For the text-containing cell, return its midpoint in (X, Y) coordinate format. 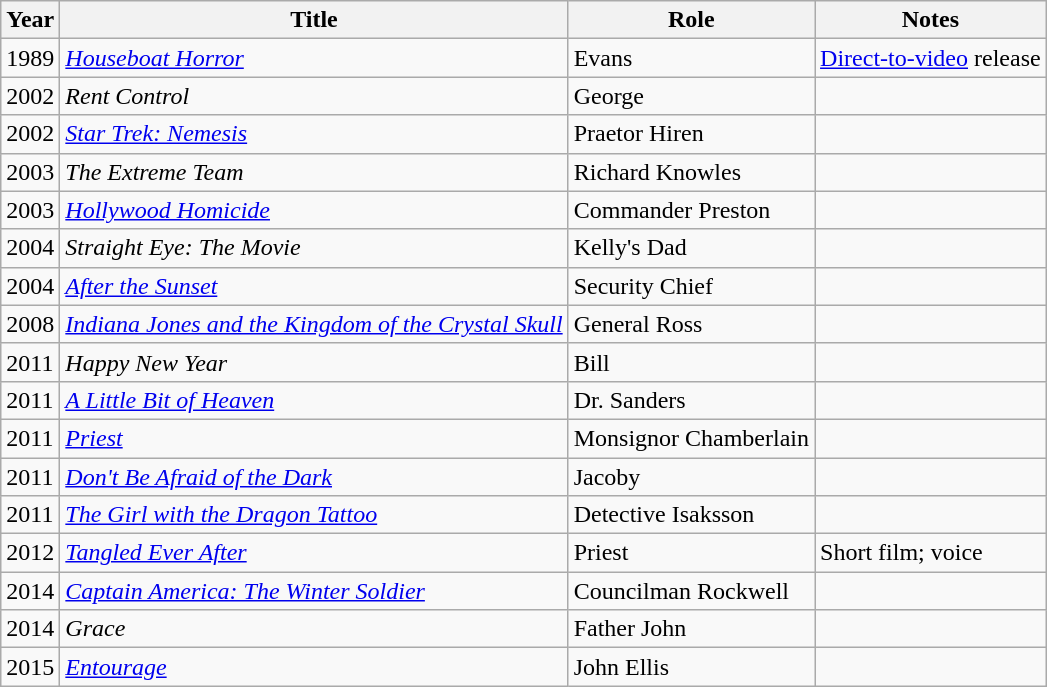
Indiana Jones and the Kingdom of the Crystal Skull (314, 324)
Star Trek: Nemesis (314, 134)
Hollywood Homicide (314, 210)
Straight Eye: The Movie (314, 248)
The Girl with the Dragon Tattoo (314, 515)
Entourage (314, 667)
Bill (691, 362)
John Ellis (691, 667)
1989 (30, 58)
Dr. Sanders (691, 400)
After the Sunset (314, 286)
2012 (30, 553)
Richard Knowles (691, 172)
Kelly's Dad (691, 248)
Notes (931, 20)
Houseboat Horror (314, 58)
A Little Bit of Heaven (314, 400)
Detective Isaksson (691, 515)
Father John (691, 629)
Security Chief (691, 286)
Commander Preston (691, 210)
Title (314, 20)
2008 (30, 324)
Short film; voice (931, 553)
Praetor Hiren (691, 134)
George (691, 96)
Direct-to-video release (931, 58)
Tangled Ever After (314, 553)
Evans (691, 58)
Happy New Year (314, 362)
2015 (30, 667)
Councilman Rockwell (691, 591)
Year (30, 20)
Grace (314, 629)
Role (691, 20)
Monsignor Chamberlain (691, 438)
General Ross (691, 324)
Jacoby (691, 477)
Rent Control (314, 96)
The Extreme Team (314, 172)
Don't Be Afraid of the Dark (314, 477)
Captain America: The Winter Soldier (314, 591)
